Capture the cell that displays the provided text and extract its (X, Y) central coordinate. 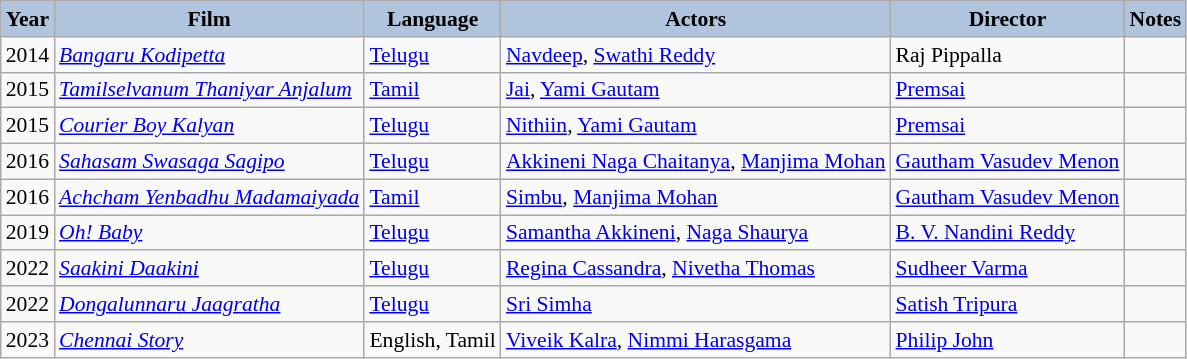
Saakini Daakini (209, 269)
Raj Pippalla (1008, 55)
Jai, Yami Gautam (696, 90)
Bangaru Kodipetta (209, 55)
2023 (28, 340)
Courier Boy Kalyan (209, 126)
Achcham Yenbadhu Madamaiyada (209, 197)
2019 (28, 233)
Chennai Story (209, 340)
Year (28, 19)
B. V. Nandini Reddy (1008, 233)
Viveik Kalra, Nimmi Harasgama (696, 340)
Sri Simha (696, 304)
Akkineni Naga Chaitanya, Manjima Mohan (696, 162)
Oh! Baby (209, 233)
Satish Tripura (1008, 304)
Simbu, Manjima Mohan (696, 197)
Language (432, 19)
2014 (28, 55)
Samantha Akkineni, Naga Shaurya (696, 233)
Sudheer Varma (1008, 269)
Tamilselvanum Thaniyar Anjalum (209, 90)
Director (1008, 19)
Philip John (1008, 340)
Sahasam Swasaga Sagipo (209, 162)
Dongalunnaru Jaagratha (209, 304)
English, Tamil (432, 340)
Actors (696, 19)
Regina Cassandra, Nivetha Thomas (696, 269)
Nithiin, Yami Gautam (696, 126)
Notes (1155, 19)
Film (209, 19)
Navdeep, Swathi Reddy (696, 55)
